Output the (X, Y) coordinate of the center of the cell containing the given text.  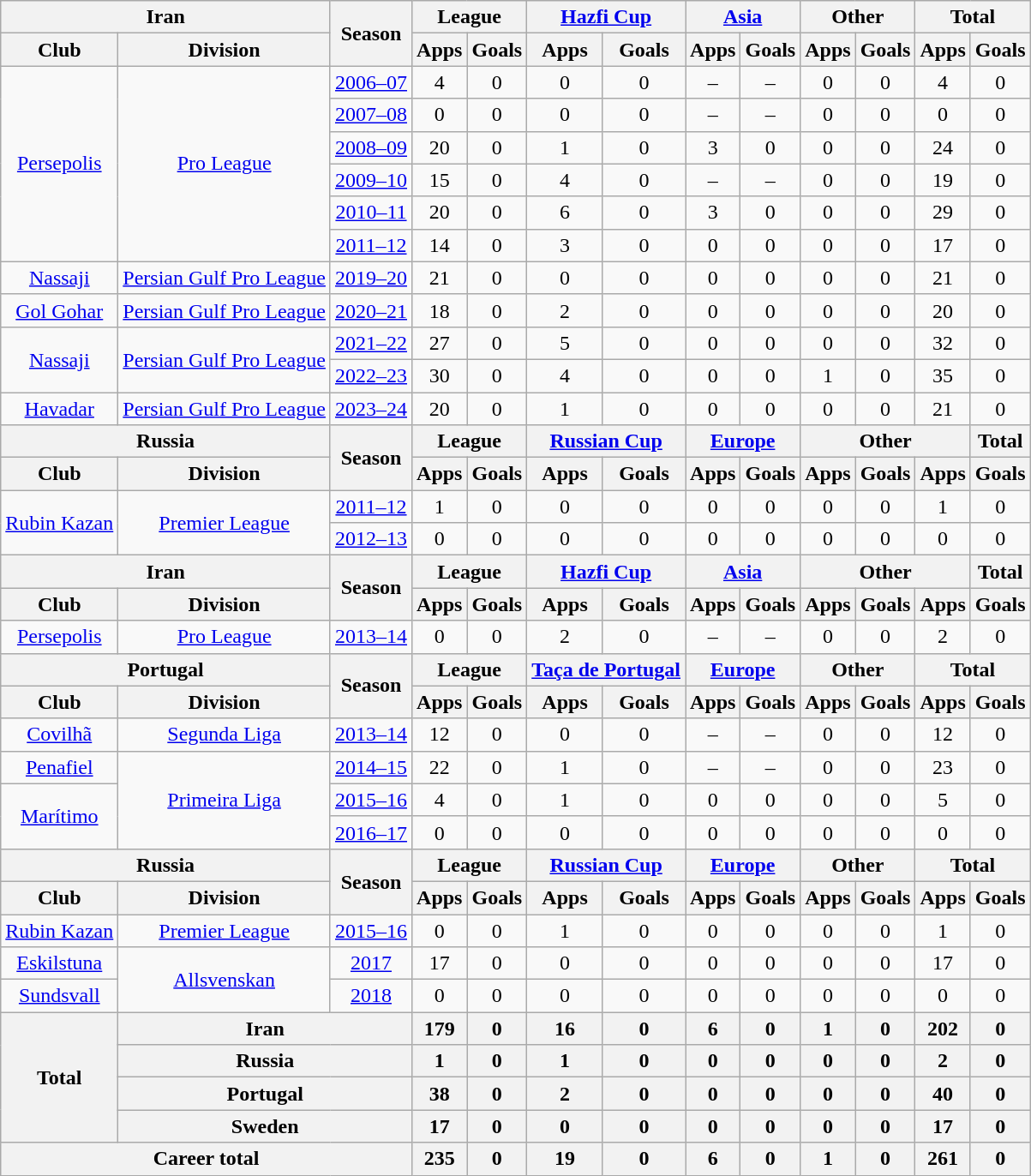
2014–15 (370, 767)
2008–09 (370, 147)
Allsvenskan (225, 980)
Eskilstuna (60, 963)
40 (943, 1094)
23 (943, 767)
261 (943, 1159)
179 (440, 1029)
2016–17 (370, 832)
Penafiel (60, 767)
Marítimo (60, 816)
35 (943, 375)
202 (943, 1029)
Covilhã (60, 735)
2018 (370, 996)
Segunda Liga (225, 735)
Career total (207, 1159)
235 (440, 1159)
24 (943, 147)
2007–08 (370, 115)
Sweden (266, 1126)
2017 (370, 963)
2012–13 (370, 539)
Taça de Portugal (607, 669)
2009–10 (370, 180)
18 (440, 310)
2021–22 (370, 343)
38 (440, 1094)
2006–07 (370, 82)
Primeira Liga (225, 800)
2023–24 (370, 409)
27 (440, 343)
2010–11 (370, 213)
14 (440, 245)
29 (943, 213)
32 (943, 343)
2022–23 (370, 375)
15 (440, 180)
2019–20 (370, 278)
16 (566, 1029)
Gol Gohar (60, 310)
Havadar (60, 409)
2020–21 (370, 310)
Sundsvall (60, 996)
22 (440, 767)
30 (440, 375)
